Detect which cell encompasses the target text, then output its (x, y) center coordinate. 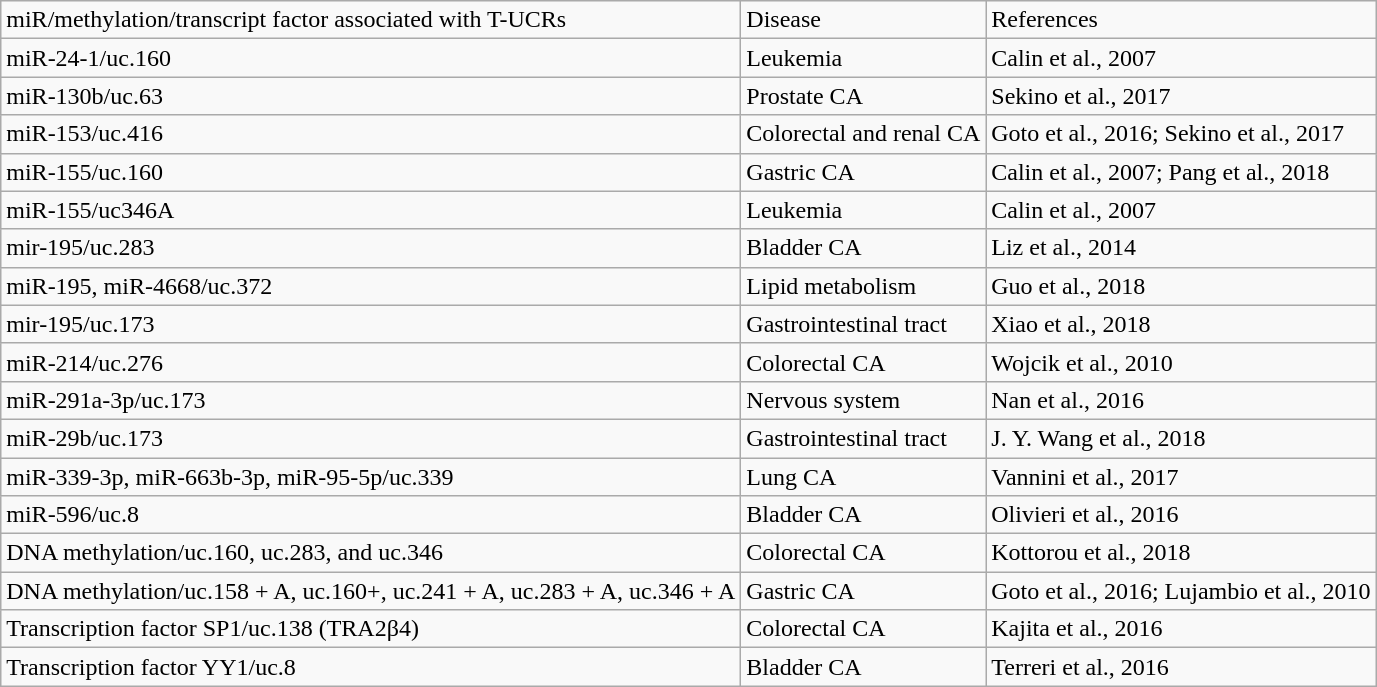
Kajita et al., 2016 (1181, 629)
DNA methylation/uc.160, uc.283, and uc.346 (371, 553)
miR-153/uc.416 (371, 134)
Terreri et al., 2016 (1181, 667)
miR-29b/uc.173 (371, 438)
Sekino et al., 2017 (1181, 96)
miR-24-1/uc.160 (371, 58)
Olivieri et al., 2016 (1181, 515)
Kottorou et al., 2018 (1181, 553)
Goto et al., 2016; Sekino et al., 2017 (1181, 134)
Disease (864, 20)
J. Y. Wang et al., 2018 (1181, 438)
Vannini et al., 2017 (1181, 477)
miR-155/uc.160 (371, 172)
mir-195/uc.173 (371, 324)
Nan et al., 2016 (1181, 400)
Guo et al., 2018 (1181, 286)
Nervous system (864, 400)
Wojcik et al., 2010 (1181, 362)
miR-155/uc346A (371, 210)
miR-596/uc.8 (371, 515)
miR/methylation/transcript factor associated with T-UCRs (371, 20)
miR-291a-3p/uc.173 (371, 400)
miR-214/uc.276 (371, 362)
Lipid metabolism (864, 286)
DNA methylation/uc.158 + A, uc.160+, uc.241 + A, uc.283 + A, uc.346 + A (371, 591)
Liz et al., 2014 (1181, 248)
miR-195, miR-4668/uc.372 (371, 286)
mir-195/uc.283 (371, 248)
Goto et al., 2016; Lujambio et al., 2010 (1181, 591)
Lung CA (864, 477)
Transcription factor SP1/uc.138 (TRA2β4) (371, 629)
Calin et al., 2007; Pang et al., 2018 (1181, 172)
References (1181, 20)
Xiao et al., 2018 (1181, 324)
miR-130b/uc.63 (371, 96)
Colorectal and renal CA (864, 134)
Transcription factor YY1/uc.8 (371, 667)
Prostate CA (864, 96)
miR-339-3p, miR-663b-3p, miR-95-5p/uc.339 (371, 477)
